Pinpoint the cell where the given text exists, returning its [X, Y] midpoint coordinate. 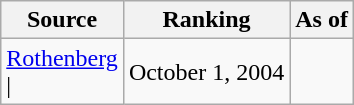
Source [62, 20]
Rothenberg| [62, 72]
As of [322, 20]
Ranking [206, 20]
October 1, 2004 [206, 72]
